Identify which cell holds the provided text, then report its (X, Y) central coordinate. 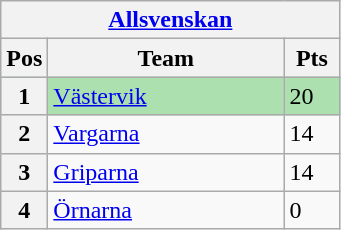
Vargarna (166, 134)
Örnarna (166, 210)
Team (166, 58)
Allsvenskan (170, 20)
0 (312, 210)
2 (24, 134)
Västervik (166, 96)
Pos (24, 58)
3 (24, 172)
4 (24, 210)
20 (312, 96)
1 (24, 96)
Pts (312, 58)
Griparna (166, 172)
